Output the (x, y) coordinate of the center of the cell containing the given text.  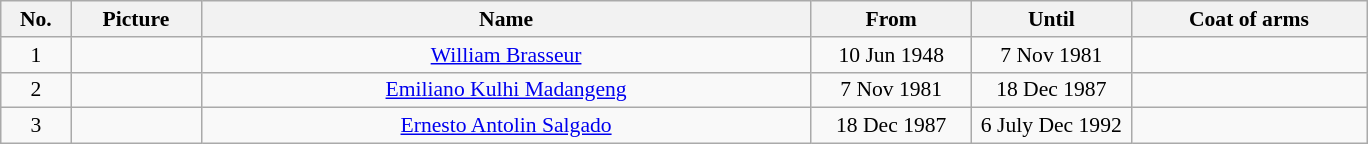
2 (36, 90)
1 (36, 55)
Picture (136, 19)
Until (1051, 19)
6 July Dec 1992 (1051, 126)
Name (506, 19)
William Brasseur (506, 55)
From (891, 19)
Ernesto Antolin Salgado (506, 126)
Emiliano Kulhi Madangeng (506, 90)
10 Jun 1948 (891, 55)
3 (36, 126)
Coat of arms (1248, 19)
No. (36, 19)
